Search for the cell housing the specified text and yield its (X, Y) center coordinate. 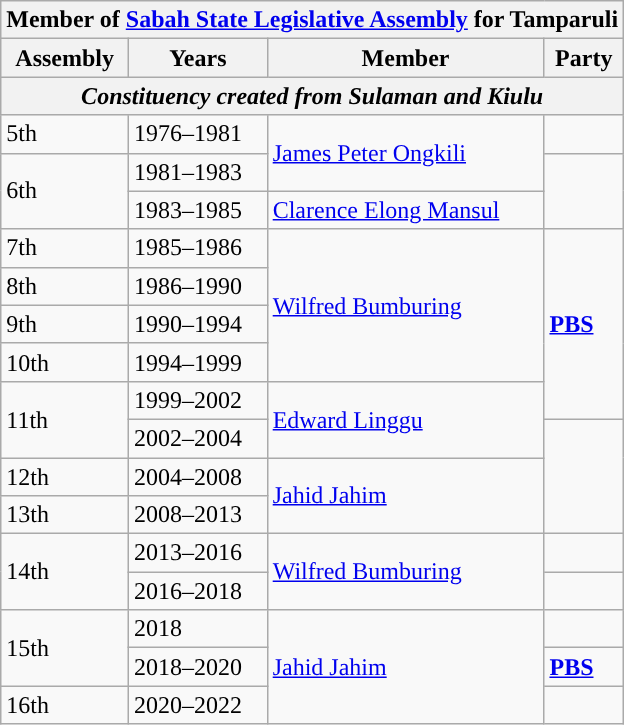
1986–1990 (198, 286)
Edward Linggu (406, 419)
Member of Sabah State Legislative Assembly for Tamparuli (312, 20)
2016–2018 (198, 591)
6th (65, 191)
16th (65, 705)
2002–2004 (198, 438)
Constituency created from Sulaman and Kiulu (312, 96)
10th (65, 362)
James Peter Ongkili (406, 153)
11th (65, 419)
1994–1999 (198, 362)
15th (65, 648)
2020–2022 (198, 705)
Party (584, 58)
2008–2013 (198, 515)
8th (65, 286)
1983–1985 (198, 210)
2004–2008 (198, 477)
Member (406, 58)
2018–2020 (198, 667)
Years (198, 58)
2013–2016 (198, 553)
7th (65, 248)
14th (65, 572)
1999–2002 (198, 400)
1985–1986 (198, 248)
Clarence Elong Mansul (406, 210)
12th (65, 477)
1981–1983 (198, 172)
9th (65, 324)
1976–1981 (198, 134)
2018 (198, 629)
5th (65, 134)
1990–1994 (198, 324)
13th (65, 515)
Assembly (65, 58)
